Pinpoint the cell where the given text exists, returning its (X, Y) midpoint coordinate. 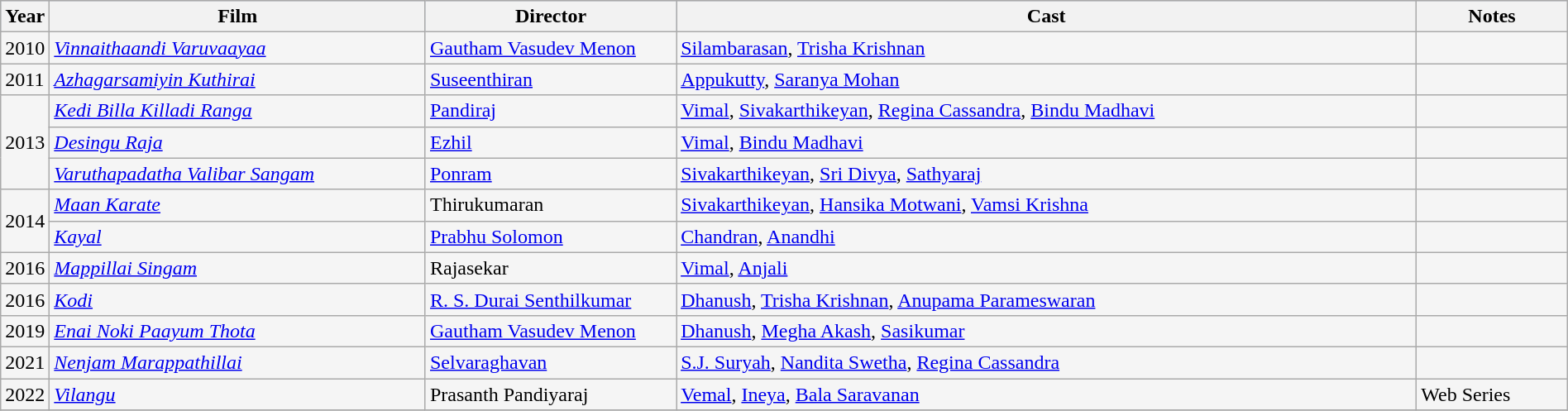
Vinnaithaandi Varuvaayaa (238, 48)
Azhagarsamiyin Kuthirai (238, 79)
2022 (25, 394)
Director (551, 17)
Vimal, Sivakarthikeyan, Regina Cassandra, Bindu Madhavi (1047, 111)
Notes (1492, 17)
Kedi Billa Killadi Ranga (238, 111)
Prasanth Pandiyaraj (551, 394)
Film (238, 17)
Varuthapadatha Valibar Sangam (238, 174)
Prabhu Solomon (551, 237)
Selvaraghavan (551, 362)
Appukutty, Saranya Mohan (1047, 79)
2019 (25, 331)
2014 (25, 221)
Nenjam Marappathillai (238, 362)
Chandran, Anandhi (1047, 237)
Ezhil (551, 142)
Mappillai Singam (238, 268)
Vemal, Ineya, Bala Saravanan (1047, 394)
Kayal (238, 237)
2021 (25, 362)
Vilangu (238, 394)
2011 (25, 79)
Dhanush, Trisha Krishnan, Anupama Parameswaran (1047, 299)
S.J. Suryah, Nandita Swetha, Regina Cassandra (1047, 362)
Maan Karate (238, 205)
Rajasekar (551, 268)
Thirukumaran (551, 205)
2010 (25, 48)
Desingu Raja (238, 142)
Dhanush, Megha Akash, Sasikumar (1047, 331)
Web Series (1492, 394)
Kodi (238, 299)
Cast (1047, 17)
2013 (25, 142)
Vimal, Bindu Madhavi (1047, 142)
Suseenthiran (551, 79)
Sivakarthikeyan, Sri Divya, Sathyaraj (1047, 174)
R. S. Durai Senthilkumar (551, 299)
Pandiraj (551, 111)
Sivakarthikeyan, Hansika Motwani, Vamsi Krishna (1047, 205)
Ponram (551, 174)
Enai Noki Paayum Thota (238, 331)
Vimal, Anjali (1047, 268)
Year (25, 17)
Silambarasan, Trisha Krishnan (1047, 48)
